Find where the given text appears and provide that cell's center as [x, y] coordinate. 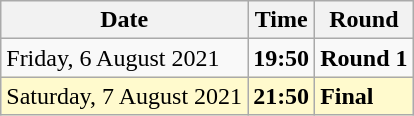
19:50 [282, 58]
Final [364, 96]
Saturday, 7 August 2021 [124, 96]
Date [124, 20]
Time [282, 20]
21:50 [282, 96]
Friday, 6 August 2021 [124, 58]
Round [364, 20]
Round 1 [364, 58]
